Output the (x, y) coordinate of the center of the cell containing the given text.  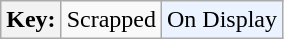
On Display (222, 20)
Scrapped (111, 20)
Key: (31, 20)
